Determine the [x, y] coordinate at the center of the cell enclosing the given text.  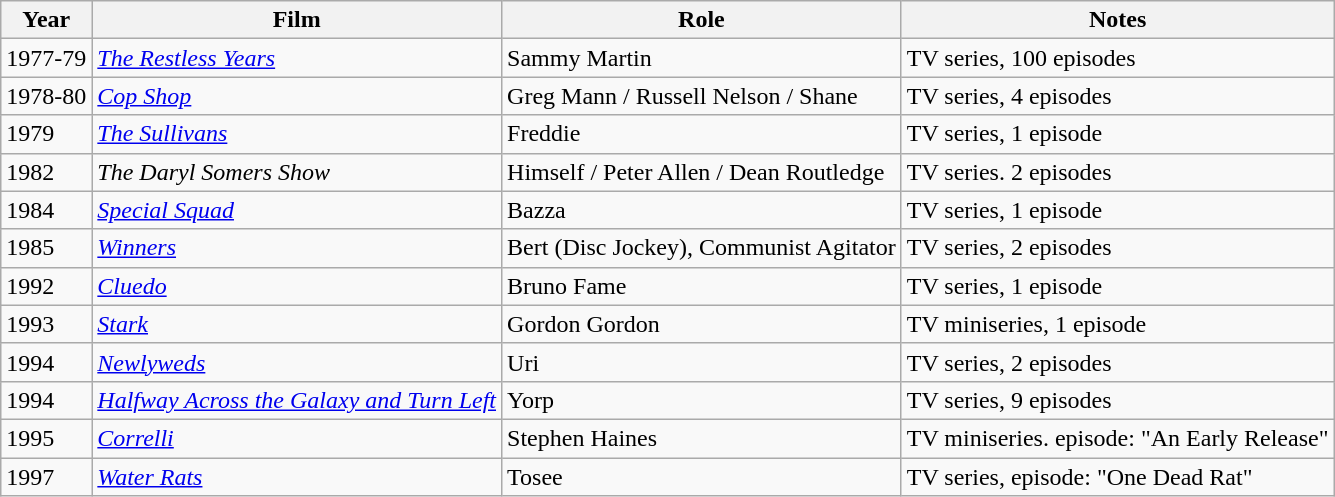
TV series, episode: "One Dead Rat" [1118, 477]
Gordon Gordon [702, 324]
Freddie [702, 134]
1978-80 [46, 96]
1977-79 [46, 58]
Halfway Across the Galaxy and Turn Left [297, 400]
Himself / Peter Allen / Dean Routledge [702, 172]
Bazza [702, 210]
TV series, 4 episodes [1118, 96]
Correlli [297, 438]
1993 [46, 324]
The Restless Years [297, 58]
Notes [1118, 20]
Special Squad [297, 210]
Greg Mann / Russell Nelson / Shane [702, 96]
Sammy Martin [702, 58]
1979 [46, 134]
Cluedo [297, 286]
1995 [46, 438]
Role [702, 20]
1984 [46, 210]
Cop Shop [297, 96]
Uri [702, 362]
TV series, 100 episodes [1118, 58]
TV miniseries. episode: "An Early Release" [1118, 438]
Bruno Fame [702, 286]
Year [46, 20]
TV series. 2 episodes [1118, 172]
The Sullivans [297, 134]
Film [297, 20]
Winners [297, 248]
1992 [46, 286]
Yorp [702, 400]
1982 [46, 172]
Stephen Haines [702, 438]
Bert (Disc Jockey), Communist Agitator [702, 248]
TV series, 9 episodes [1118, 400]
Water Rats [297, 477]
1997 [46, 477]
TV miniseries, 1 episode [1118, 324]
The Daryl Somers Show [297, 172]
1985 [46, 248]
Stark [297, 324]
Newlyweds [297, 362]
Tosee [702, 477]
